Identify which cell holds the provided text, then report its (X, Y) central coordinate. 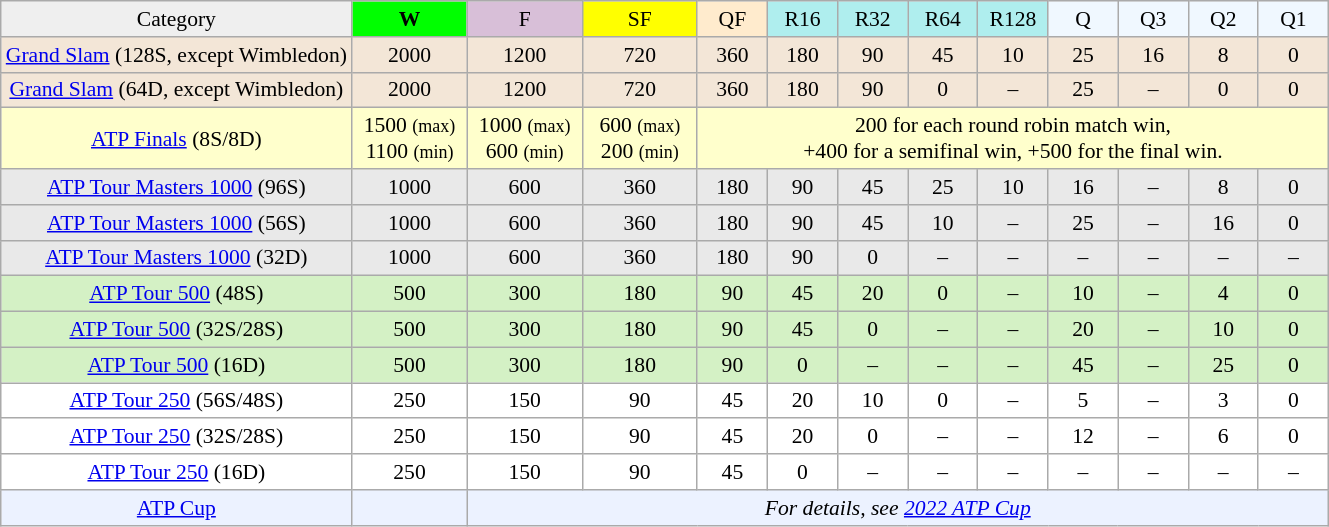
ATP Tour 250 (56S/48S) (176, 401)
W (410, 19)
Grand Slam (128S, except Wimbledon) (176, 55)
R32 (873, 19)
R64 (943, 19)
600 (max) 200 (min) (640, 138)
Category (176, 19)
5 (1083, 401)
ATP Tour 250 (32S/28S) (176, 437)
QF (732, 19)
3 (1223, 401)
Grand Slam (64D, except Wimbledon) (176, 90)
ATP Tour 500 (16D) (176, 365)
F (524, 19)
ATP Tour Masters 1000 (56S) (176, 223)
ATP Tour 250 (16D) (176, 472)
ATP Finals (8S/8D) (176, 138)
6 (1223, 437)
Q3 (1153, 19)
Q1 (1293, 19)
R16 (802, 19)
R128 (1013, 19)
ATP Tour 500 (32S/28S) (176, 330)
Q2 (1223, 19)
ATP Tour 500 (48S) (176, 294)
ATP Tour Masters 1000 (32D) (176, 258)
200 for each round robin match win, +400 for a semifinal win, +500 for the final win. (1012, 138)
SF (640, 19)
Q (1083, 19)
For details, see 2022 ATP Cup (898, 508)
ATP Tour Masters 1000 (96S) (176, 187)
ATP Cup (176, 508)
4 (1223, 294)
1000 (max) 600 (min) (524, 138)
1500 (max) 1100 (min) (410, 138)
12 (1083, 437)
